Scan for the cell matching the given text and deliver its [X, Y] coordinate at center. 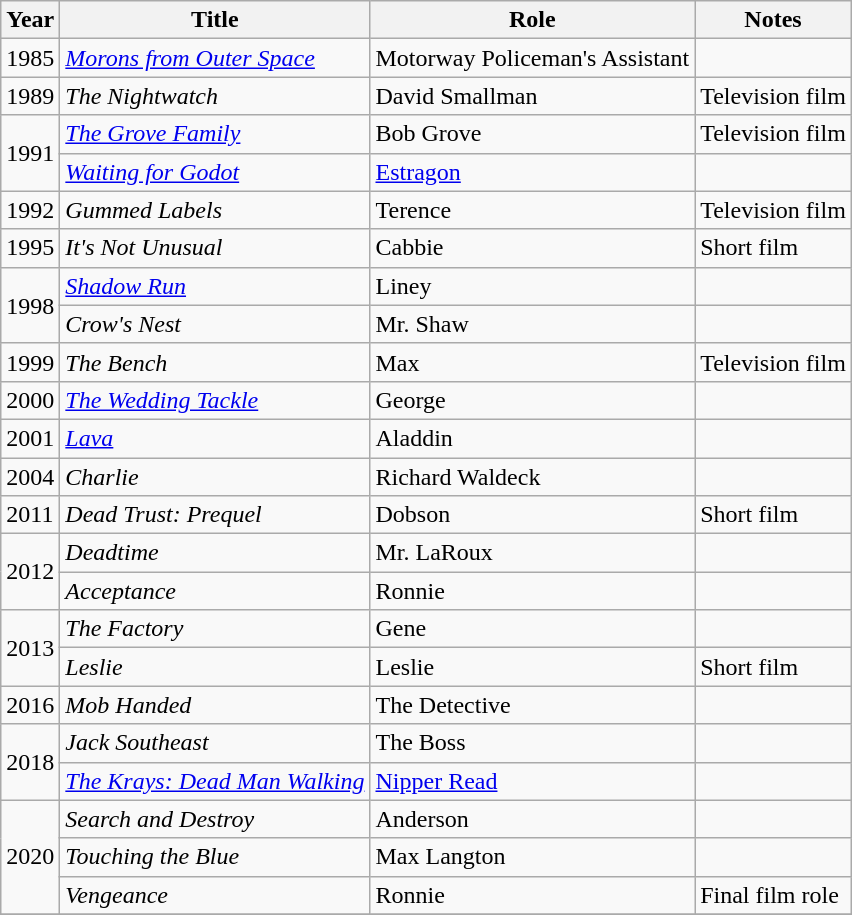
2012 [30, 572]
1999 [30, 362]
Dobson [532, 515]
Vengeance [215, 895]
1991 [30, 153]
Charlie [215, 477]
Gummed Labels [215, 210]
Max Langton [532, 857]
2016 [30, 705]
Waiting for Godot [215, 172]
The Grove Family [215, 134]
Acceptance [215, 591]
The Boss [532, 743]
2001 [30, 438]
Shadow Run [215, 286]
The Detective [532, 705]
The Nightwatch [215, 96]
Dead Trust: Prequel [215, 515]
Notes [774, 20]
1995 [30, 248]
Mr. LaRoux [532, 553]
Estragon [532, 172]
Richard Waldeck [532, 477]
1985 [30, 58]
2000 [30, 400]
Gene [532, 629]
Jack Southeast [215, 743]
The Wedding Tackle [215, 400]
1992 [30, 210]
2018 [30, 762]
Liney [532, 286]
The Factory [215, 629]
Role [532, 20]
2004 [30, 477]
Mob Handed [215, 705]
Anderson [532, 819]
Nipper Read [532, 781]
Crow's Nest [215, 324]
1998 [30, 305]
2013 [30, 648]
Terence [532, 210]
Aladdin [532, 438]
Title [215, 20]
It's Not Unusual [215, 248]
2020 [30, 857]
The Bench [215, 362]
Mr. Shaw [532, 324]
2011 [30, 515]
Bob Grove [532, 134]
Max [532, 362]
Lava [215, 438]
Search and Destroy [215, 819]
The Krays: Dead Man Walking [215, 781]
Final film role [774, 895]
Deadtime [215, 553]
1989 [30, 96]
Touching the Blue [215, 857]
Year [30, 20]
Cabbie [532, 248]
George [532, 400]
Motorway Policeman's Assistant [532, 58]
David Smallman [532, 96]
Morons from Outer Space [215, 58]
